Find where the given text appears and provide that cell's center as (X, Y) coordinate. 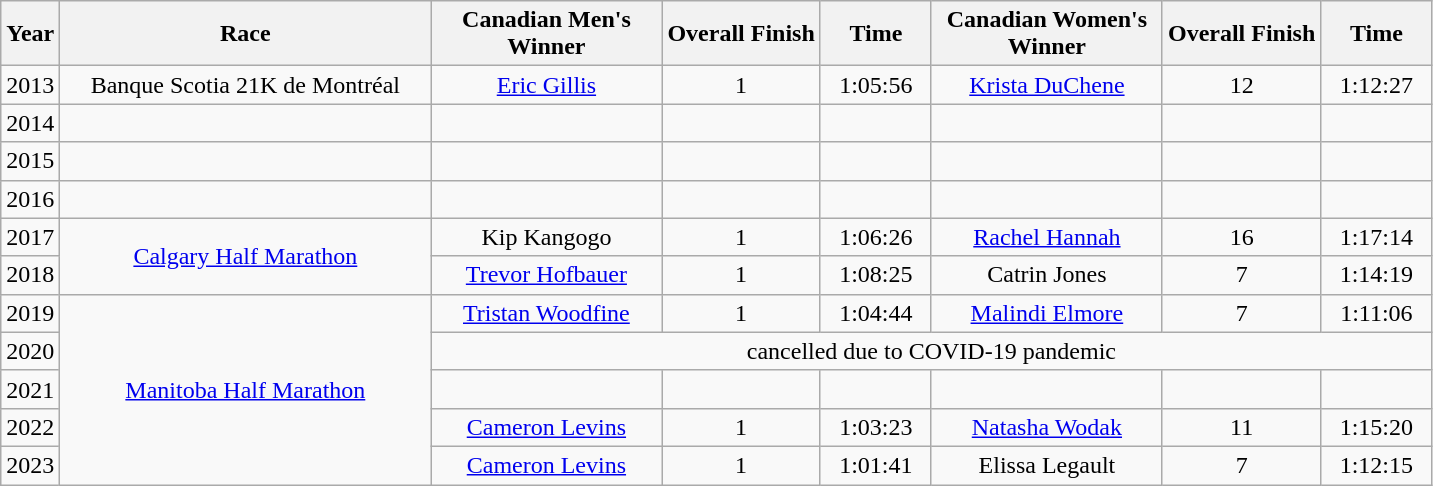
1:12:15 (1376, 465)
1:11:06 (1376, 313)
Year (30, 34)
2013 (30, 85)
Banque Scotia 21K de Montréal (246, 85)
2018 (30, 275)
2016 (30, 199)
cancelled due to COVID-19 pandemic (932, 351)
1:01:41 (876, 465)
Malindi Elmore (1046, 313)
1:03:23 (876, 427)
2015 (30, 161)
Race (246, 34)
2019 (30, 313)
2017 (30, 237)
1:17:14 (1376, 237)
Natasha Wodak (1046, 427)
Canadian Women's Winner (1046, 34)
1:15:20 (1376, 427)
1:05:56 (876, 85)
Tristan Woodfine (546, 313)
11 (1241, 427)
16 (1241, 237)
Kip Kangogo (546, 237)
Elissa Legault (1046, 465)
2014 (30, 123)
Canadian Men's Winner (546, 34)
2022 (30, 427)
Eric Gillis (546, 85)
Trevor Hofbauer (546, 275)
Calgary Half Marathon (246, 256)
2021 (30, 389)
1:04:44 (876, 313)
1:14:19 (1376, 275)
12 (1241, 85)
Catrin Jones (1046, 275)
1:12:27 (1376, 85)
1:08:25 (876, 275)
2023 (30, 465)
Manitoba Half Marathon (246, 389)
1:06:26 (876, 237)
Krista DuChene (1046, 85)
Rachel Hannah (1046, 237)
2020 (30, 351)
